Extract the [x, y] coordinate from the center of the cell holding the provided text.  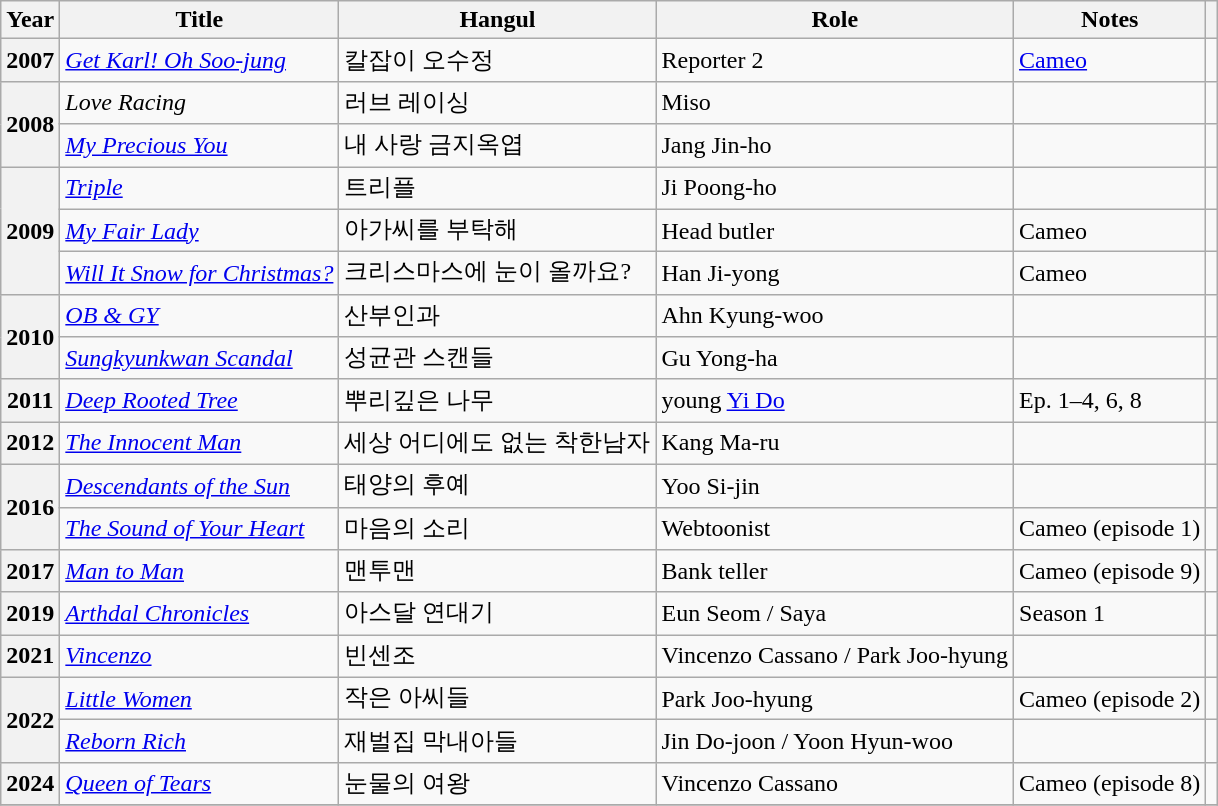
Webtoonist [835, 528]
세상 어디에도 없는 착한남자 [498, 444]
Gu Yong-ha [835, 358]
young Yi Do [835, 400]
Descendants of the Sun [200, 486]
칼잡이 오수정 [498, 60]
성균관 스캔들 [498, 358]
뿌리깊은 나무 [498, 400]
2012 [30, 444]
Title [200, 20]
Jang Jin-ho [835, 146]
Deep Rooted Tree [200, 400]
Cameo (episode 1) [1110, 528]
Little Women [200, 698]
재벌집 막내아들 [498, 742]
산부인과 [498, 316]
Eun Seom / Saya [835, 614]
Year [30, 20]
마음의 소리 [498, 528]
러브 레이싱 [498, 102]
My Fair Lady [200, 230]
2007 [30, 60]
내 사랑 금지옥엽 [498, 146]
Queen of Tears [200, 784]
Vincenzo Cassano [835, 784]
Man to Man [200, 572]
작은 아씨들 [498, 698]
크리스마스에 눈이 올까요? [498, 274]
Vincenzo [200, 656]
Arthdal Chronicles [200, 614]
빈센조 [498, 656]
Sungkyunkwan Scandal [200, 358]
Head butler [835, 230]
Cameo (episode 9) [1110, 572]
2019 [30, 614]
눈물의 여왕 [498, 784]
2024 [30, 784]
Jin Do-joon / Yoon Hyun-woo [835, 742]
The Sound of Your Heart [200, 528]
Cameo (episode 8) [1110, 784]
태양의 후예 [498, 486]
The Innocent Man [200, 444]
Triple [200, 188]
아가씨를 부탁해 [498, 230]
Season 1 [1110, 614]
Reborn Rich [200, 742]
Han Ji-yong [835, 274]
Park Joo-hyung [835, 698]
Miso [835, 102]
Hangul [498, 20]
Will It Snow for Christmas? [200, 274]
OB & GY [200, 316]
Get Karl! Oh Soo-jung [200, 60]
2017 [30, 572]
2011 [30, 400]
2016 [30, 506]
Kang Ma-ru [835, 444]
Ahn Kyung-woo [835, 316]
2009 [30, 230]
트리플 [498, 188]
Ep. 1–4, 6, 8 [1110, 400]
Ji Poong-ho [835, 188]
2021 [30, 656]
맨투맨 [498, 572]
Yoo Si-jin [835, 486]
My Precious You [200, 146]
2008 [30, 124]
Love Racing [200, 102]
Reporter 2 [835, 60]
Notes [1110, 20]
2022 [30, 720]
Bank teller [835, 572]
Role [835, 20]
Vincenzo Cassano / Park Joo-hyung [835, 656]
2010 [30, 336]
Cameo (episode 2) [1110, 698]
아스달 연대기 [498, 614]
